Capture the cell that displays the provided text and extract its [X, Y] central coordinate. 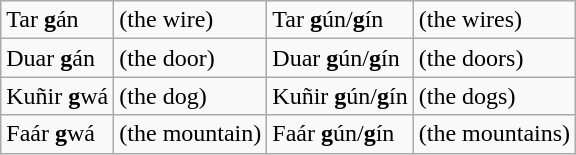
(the doors) [494, 58]
Faár gwá [58, 134]
Tar gún/gín [340, 20]
(the wire) [190, 20]
Tar gán [58, 20]
Kuñir gún/gín [340, 96]
(the dogs) [494, 96]
Duar gún/gín [340, 58]
(the mountains) [494, 134]
Faár gún/gín [340, 134]
(the wires) [494, 20]
(the door) [190, 58]
Duar gán [58, 58]
(the mountain) [190, 134]
(the dog) [190, 96]
Kuñir gwá [58, 96]
